Find where the given text appears and provide that cell's center as (X, Y) coordinate. 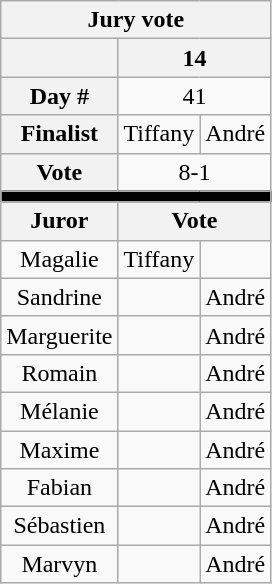
Marvyn (60, 564)
14 (194, 58)
Fabian (60, 488)
Marguerite (60, 335)
8-1 (194, 172)
Day # (60, 96)
Jury vote (136, 20)
Romain (60, 373)
41 (194, 96)
Mélanie (60, 411)
Maxime (60, 449)
Juror (60, 221)
Sandrine (60, 297)
Finalist (60, 134)
Sébastien (60, 526)
Magalie (60, 259)
